Scan for the cell matching the given text and deliver its [x, y] coordinate at center. 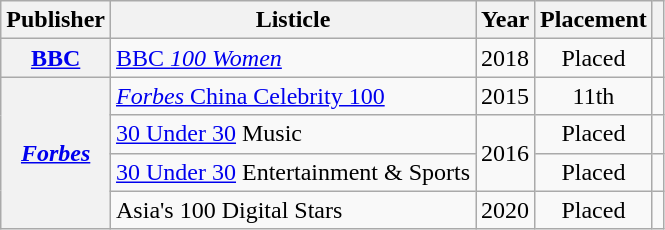
Forbes China Celebrity 100 [294, 96]
2015 [506, 96]
2018 [506, 58]
Year [506, 20]
Listicle [294, 20]
Forbes [56, 153]
Placement [594, 20]
30 Under 30 Music [294, 134]
2016 [506, 153]
30 Under 30 Entertainment & Sports [294, 172]
Asia's 100 Digital Stars [294, 210]
2020 [506, 210]
11th [594, 96]
BBC [56, 58]
BBC 100 Women [294, 58]
Publisher [56, 20]
